Detect which cell encompasses the target text, then output its (x, y) center coordinate. 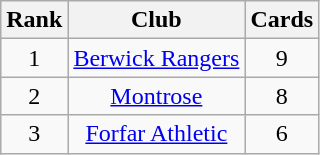
3 (34, 134)
Club (156, 20)
2 (34, 96)
Berwick Rangers (156, 58)
Cards (282, 20)
9 (282, 58)
1 (34, 58)
Montrose (156, 96)
Rank (34, 20)
8 (282, 96)
6 (282, 134)
Forfar Athletic (156, 134)
